Determine the [X, Y] coordinate at the center of the cell enclosing the given text.  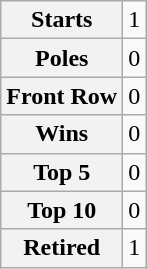
Wins [62, 134]
Front Row [62, 96]
Starts [62, 20]
Top 5 [62, 172]
Retired [62, 248]
Poles [62, 58]
Top 10 [62, 210]
